Identify which cell holds the provided text, then report its [x, y] central coordinate. 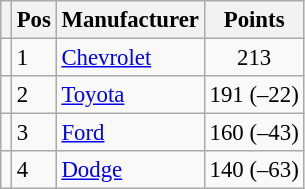
Manufacturer [130, 20]
Dodge [130, 170]
Ford [130, 133]
Pos [34, 20]
3 [34, 133]
Points [254, 20]
4 [34, 170]
Chevrolet [130, 58]
160 (–43) [254, 133]
213 [254, 58]
Toyota [130, 95]
191 (–22) [254, 95]
140 (–63) [254, 170]
2 [34, 95]
1 [34, 58]
